Identify which cell holds the provided text, then report its (X, Y) central coordinate. 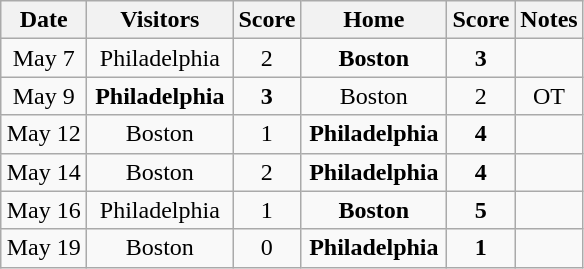
May 14 (44, 172)
May 16 (44, 210)
May 19 (44, 248)
May 7 (44, 58)
May 9 (44, 96)
Home (374, 20)
Notes (549, 20)
May 12 (44, 134)
Visitors (160, 20)
Date (44, 20)
0 (267, 248)
OT (549, 96)
5 (481, 210)
